Determine the (x, y) coordinate at the center of the cell enclosing the given text.  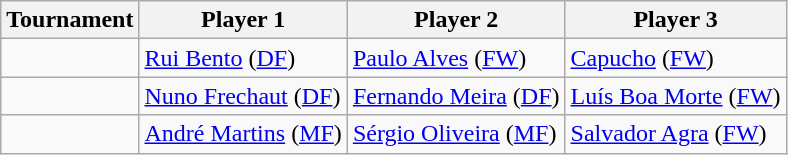
Player 1 (243, 20)
Paulo Alves (FW) (456, 58)
Capucho (FW) (676, 58)
Luís Boa Morte (FW) (676, 96)
Tournament (70, 20)
Player 2 (456, 20)
Sérgio Oliveira (MF) (456, 134)
Nuno Frechaut (DF) (243, 96)
Rui Bento (DF) (243, 58)
Player 3 (676, 20)
André Martins (MF) (243, 134)
Salvador Agra (FW) (676, 134)
Fernando Meira (DF) (456, 96)
